Search for the cell housing the specified text and yield its (X, Y) center coordinate. 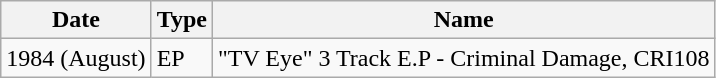
"TV Eye" 3 Track E.P - Criminal Damage, CRI108 (464, 58)
Date (76, 20)
Type (182, 20)
Name (464, 20)
EP (182, 58)
1984 (August) (76, 58)
